Search for the cell housing the specified text and yield its (X, Y) center coordinate. 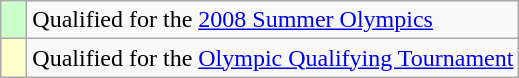
Qualified for the 2008 Summer Olympics (273, 20)
Qualified for the Olympic Qualifying Tournament (273, 58)
